For the text-containing cell, return its midpoint in (x, y) coordinate format. 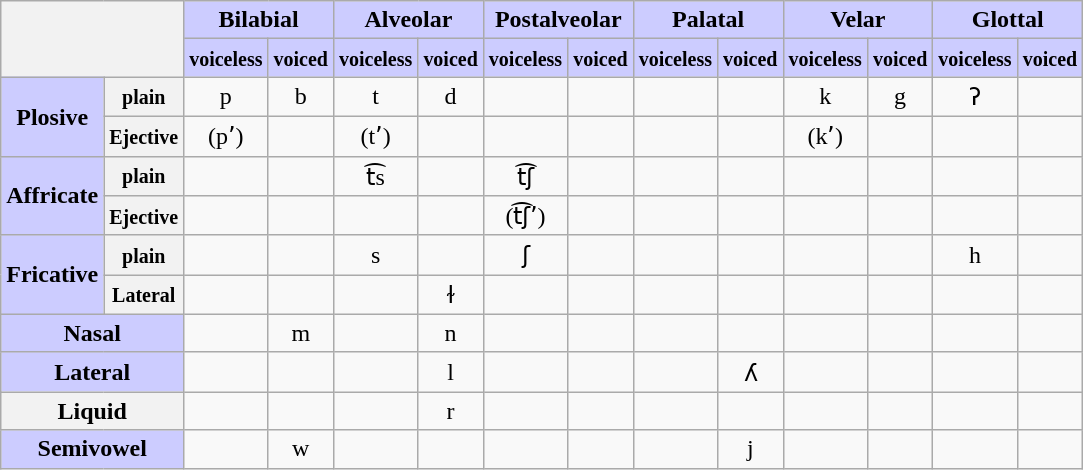
p (226, 97)
Semivowel (92, 449)
t (375, 97)
h (975, 255)
Palatal (708, 20)
t͡ʃ (525, 176)
ʔ (975, 97)
n (450, 333)
(tʼ) (375, 136)
b (300, 97)
l (450, 372)
(t͡ʃʼ) (525, 216)
Velar (858, 20)
Bilabial (259, 20)
ʃ (525, 255)
Glottal (1008, 20)
g (900, 97)
Plosive (52, 116)
Postalveolar (558, 20)
ɫ (450, 295)
m (300, 333)
w (300, 449)
r (450, 411)
Liquid (92, 411)
s (375, 255)
t͡s (375, 176)
Nasal (92, 333)
Affricate (52, 196)
(pʼ) (226, 136)
Fricative (52, 274)
d (450, 97)
k (825, 97)
ʎ (750, 372)
(kʼ) (825, 136)
j (750, 449)
Alveolar (408, 20)
